Output the [x, y] coordinate of the center of the cell containing the given text.  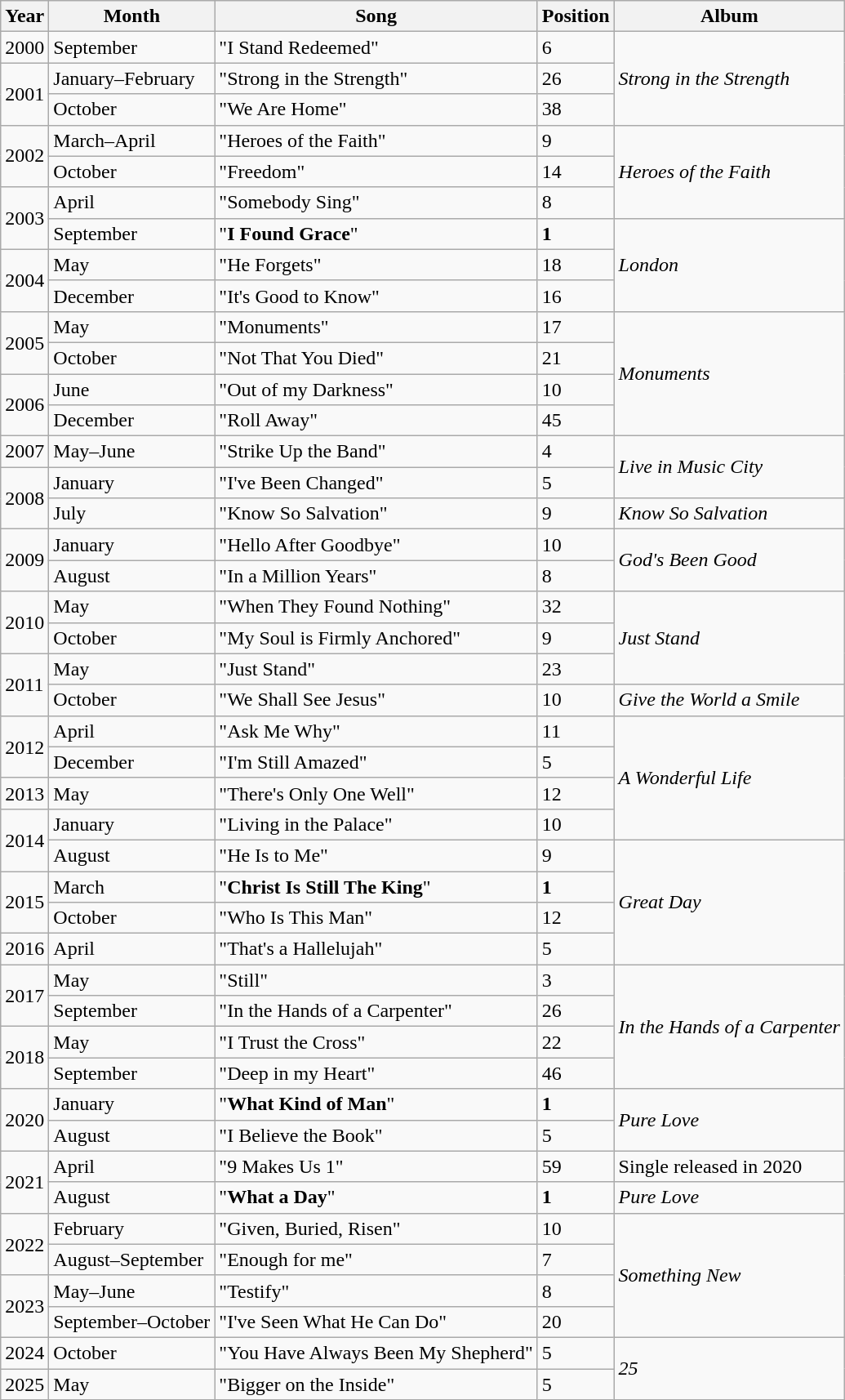
21 [576, 358]
"Christ Is Still The King" [376, 886]
"It's Good to Know" [376, 296]
"Testify" [376, 1291]
Month [132, 16]
2000 [24, 47]
September–October [132, 1322]
Monuments [729, 373]
4 [576, 452]
23 [576, 669]
7 [576, 1260]
"When They Found Nothing" [376, 607]
"Roll Away" [376, 421]
17 [576, 327]
Heroes of the Faith [729, 172]
"I Trust the Cross" [376, 1042]
"There's Only One Well" [376, 793]
"Out of my Darkness" [376, 390]
"Ask Me Why" [376, 731]
14 [576, 172]
2020 [24, 1120]
"In a Million Years" [376, 576]
2013 [24, 793]
Great Day [729, 902]
"Bigger on the Inside" [376, 1384]
March [132, 886]
"You Have Always Been My Shepherd" [376, 1353]
"Given, Buried, Risen" [376, 1228]
59 [576, 1166]
March–April [132, 140]
"He Is to Me" [376, 855]
"Strong in the Strength" [376, 78]
"In the Hands of a Carpenter" [376, 1011]
"Deep in my Heart" [376, 1073]
2006 [24, 405]
"I Found Grace" [376, 234]
2008 [24, 498]
2015 [24, 902]
"We Are Home" [376, 109]
2021 [24, 1182]
"Strike Up the Band" [376, 452]
Just Stand [729, 638]
"Still" [376, 980]
Year [24, 16]
"I've Seen What He Can Do" [376, 1322]
Strong in the Strength [729, 78]
"My Soul is Firmly Anchored" [376, 638]
Know So Salvation [729, 514]
July [132, 514]
2016 [24, 949]
A Wonderful Life [729, 778]
38 [576, 109]
32 [576, 607]
2009 [24, 560]
"Not That You Died" [376, 358]
2001 [24, 94]
"We Shall See Jesus" [376, 700]
18 [576, 265]
February [132, 1228]
"Living in the Palace" [376, 824]
2005 [24, 342]
Single released in 2020 [729, 1166]
2017 [24, 996]
20 [576, 1322]
2002 [24, 156]
"9 Makes Us 1" [376, 1166]
January–February [132, 78]
2003 [24, 218]
"I Believe the Book" [376, 1135]
"Who Is This Man" [376, 918]
2023 [24, 1306]
"Heroes of the Faith" [376, 140]
2010 [24, 622]
Song [376, 16]
2012 [24, 747]
"Just Stand" [376, 669]
"He Forgets" [376, 265]
Live in Music City [729, 467]
45 [576, 421]
"Monuments" [376, 327]
"I Stand Redeemed" [376, 47]
"I've Been Changed" [376, 483]
"Freedom" [376, 172]
"Hello After Goodbye" [376, 545]
3 [576, 980]
2004 [24, 280]
25 [729, 1368]
"What Kind of Man" [376, 1104]
In the Hands of a Carpenter [729, 1027]
2024 [24, 1353]
2007 [24, 452]
Give the World a Smile [729, 700]
London [729, 265]
2022 [24, 1244]
"What a Day" [376, 1197]
22 [576, 1042]
June [132, 390]
6 [576, 47]
46 [576, 1073]
Album [729, 16]
2018 [24, 1058]
11 [576, 731]
Something New [729, 1275]
2014 [24, 840]
"Enough for me" [376, 1260]
"That's a Hallelujah" [376, 949]
Position [576, 16]
"I'm Still Amazed" [376, 762]
"Know So Salvation" [376, 514]
"Somebody Sing" [376, 203]
2011 [24, 684]
God's Been Good [729, 560]
August–September [132, 1260]
2025 [24, 1384]
16 [576, 296]
